Provide the (X, Y) coordinate of the cell's center where the given text is located.  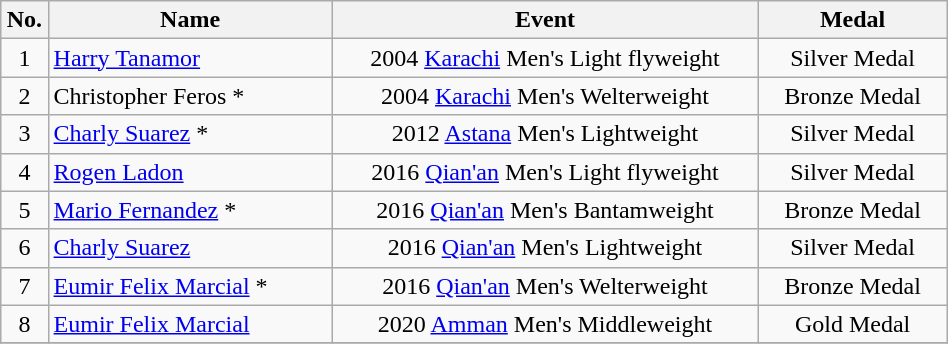
Name (190, 20)
5 (24, 210)
Medal (852, 20)
Mario Fernandez * (190, 210)
2 (24, 96)
Rogen Ladon (190, 172)
7 (24, 286)
Eumir Felix Marcial (190, 324)
2020 Amman Men's Middleweight (545, 324)
1 (24, 58)
Eumir Felix Marcial * (190, 286)
Event (545, 20)
8 (24, 324)
2016 Qian'an Men's Light flyweight (545, 172)
2016 Qian'an Men's Lightweight (545, 248)
Gold Medal (852, 324)
Harry Tanamor (190, 58)
Christopher Feros * (190, 96)
3 (24, 134)
2016 Qian'an Men's Welterweight (545, 286)
2016 Qian'an Men's Bantamweight (545, 210)
2012 Astana Men's Lightweight (545, 134)
No. (24, 20)
2004 Karachi Men's Welterweight (545, 96)
4 (24, 172)
6 (24, 248)
2004 Karachi Men's Light flyweight (545, 58)
Charly Suarez * (190, 134)
Charly Suarez (190, 248)
